Pinpoint the cell where the given text exists, returning its [X, Y] midpoint coordinate. 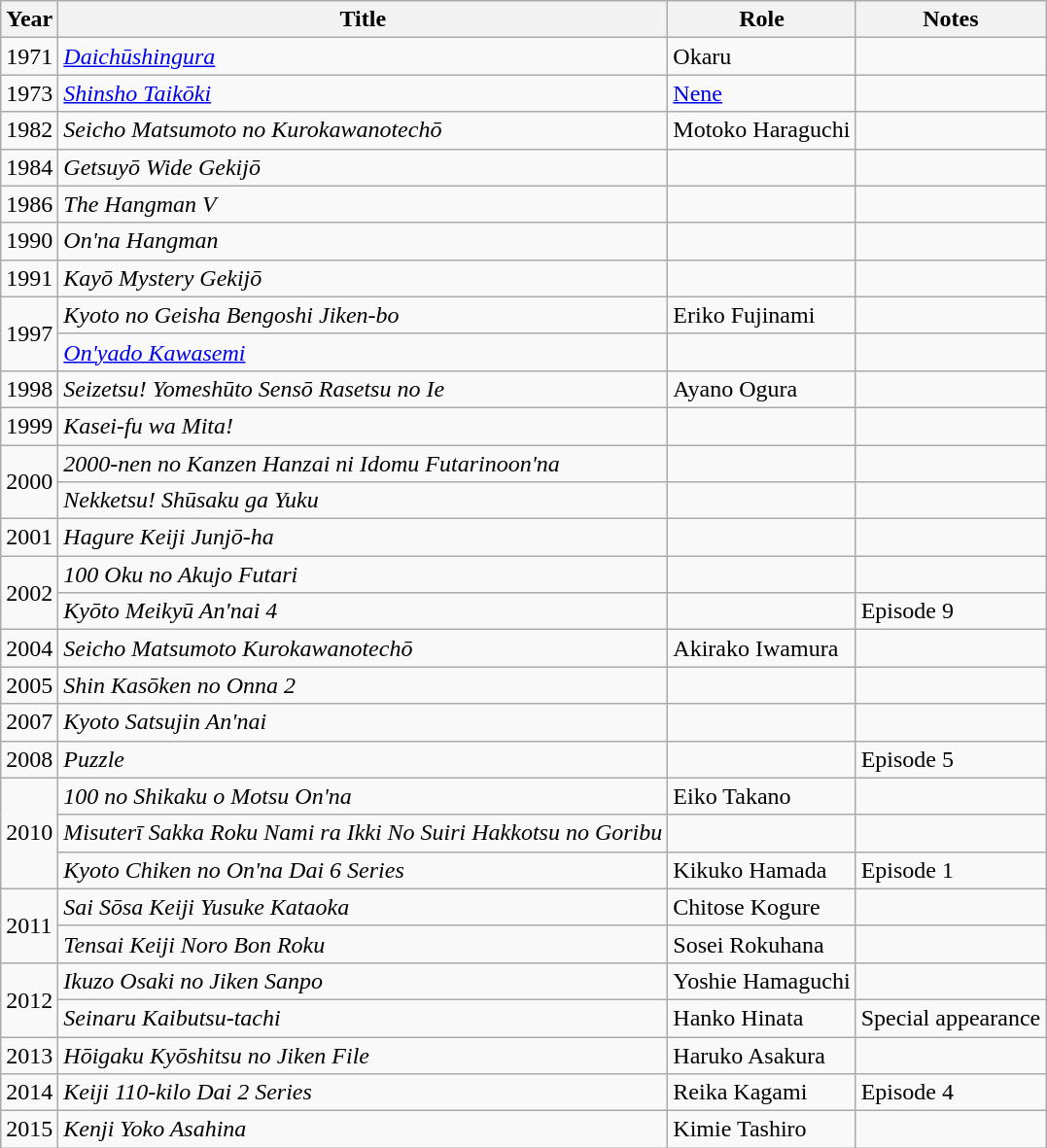
Seizetsu! Yomeshūto Sensō Rasetsu no Ie [364, 389]
2013 [29, 1055]
Episode 5 [951, 759]
Year [29, 19]
Notes [951, 19]
Hanko Hinata [762, 1018]
Chitose Kogure [762, 907]
1971 [29, 56]
2000-nen no Kanzen Hanzai ni Idomu Futarinoon'na [364, 464]
1998 [29, 389]
2008 [29, 759]
1997 [29, 333]
Eiko Takano [762, 796]
1973 [29, 93]
2011 [29, 925]
Hagure Keiji Junjō-ha [364, 538]
1982 [29, 130]
2007 [29, 722]
Ayano Ogura [762, 389]
Kayō Mystery Gekijō [364, 278]
2012 [29, 999]
Kyoto Chiken no On'na Dai 6 Series [364, 870]
Ikuzo Osaki no Jiken Sanpo [364, 981]
Misuterī Sakka Roku Nami ra Ikki No Suiri Hakkotsu no Goribu [364, 833]
Kenji Yoko Asahina [364, 1130]
Getsuyō Wide Gekijō [364, 167]
1990 [29, 241]
On'na Hangman [364, 241]
Seinaru Kaibutsu-tachi [364, 1018]
Kikuko Hamada [762, 870]
Episode 9 [951, 611]
1984 [29, 167]
2000 [29, 482]
1986 [29, 204]
1999 [29, 426]
Haruko Asakura [762, 1055]
Okaru [762, 56]
2004 [29, 648]
2014 [29, 1093]
Puzzle [364, 759]
Seicho Matsumoto Kurokawanotechō [364, 648]
Hōigaku Kyōshitsu no Jiken File [364, 1055]
2010 [29, 833]
Sai Sōsa Keiji Yusuke Kataoka [364, 907]
Kyoto Satsujin An'nai [364, 722]
1991 [29, 278]
Kimie Tashiro [762, 1130]
Nekketsu! Shūsaku ga Yuku [364, 501]
Kasei-fu wa Mita! [364, 426]
2005 [29, 685]
Shin Kasōken no Onna 2 [364, 685]
2001 [29, 538]
Motoko Haraguchi [762, 130]
Tensai Keiji Noro Bon Roku [364, 944]
Role [762, 19]
100 no Shikaku o Motsu On'na [364, 796]
Eriko Fujinami [762, 315]
Reika Kagami [762, 1093]
Nene [762, 93]
Daichūshingura [364, 56]
Akirako Iwamura [762, 648]
2002 [29, 593]
Episode 4 [951, 1093]
2015 [29, 1130]
Yoshie Hamaguchi [762, 981]
On'yado Kawasemi [364, 352]
Kyōto Meikyū An'nai 4 [364, 611]
Seicho Matsumoto no Kurokawanotechō [364, 130]
Title [364, 19]
Episode 1 [951, 870]
100 Oku no Akujo Futari [364, 574]
Kyoto no Geisha Bengoshi Jiken-bo [364, 315]
The Hangman V [364, 204]
Shinsho Taikōki [364, 93]
Keiji 110-kilo Dai 2 Series [364, 1093]
Sosei Rokuhana [762, 944]
Special appearance [951, 1018]
